Scan for the cell matching the given text and deliver its (x, y) coordinate at center. 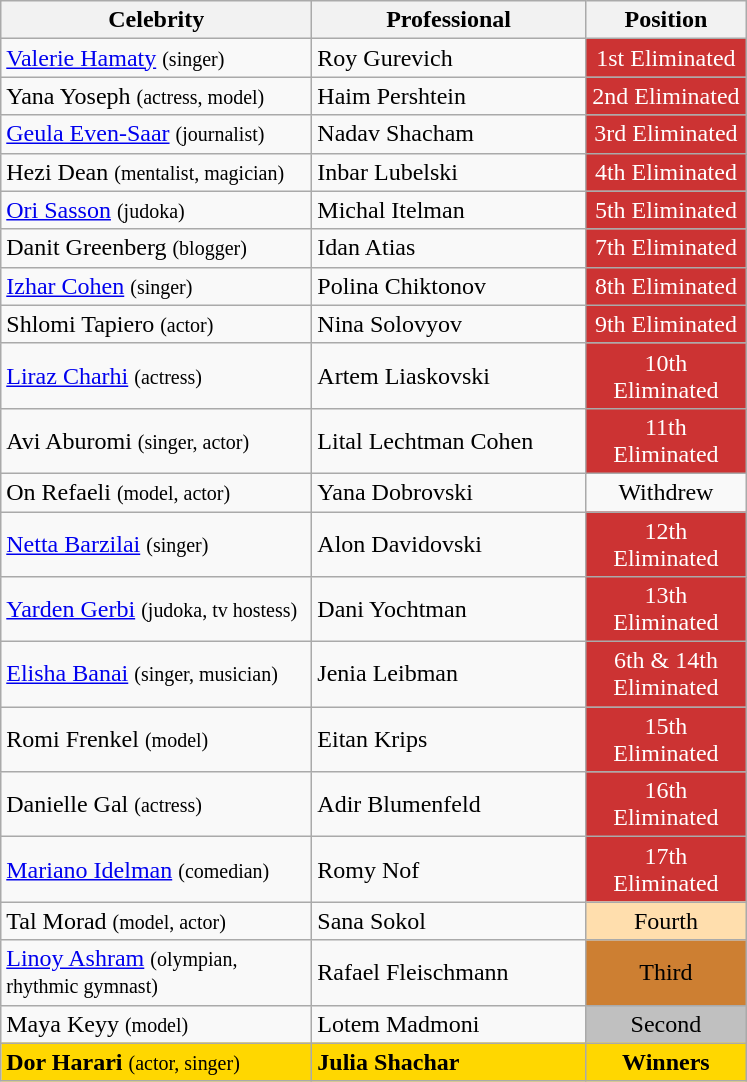
Celebrity (156, 20)
Julia Shachar (449, 1062)
16th Eliminated (666, 804)
Yarden Gerbi (judoka, tv hostess) (156, 610)
Rafael Fleischmann (449, 972)
Haim Pershtein (449, 96)
Dor Harari (actor, singer) (156, 1062)
8th Eliminated (666, 286)
Alon Davidovski (449, 544)
Yana Yoseph (actress, model) (156, 96)
10th Eliminated (666, 376)
On Refaeli (model, actor) (156, 492)
7th Eliminated (666, 248)
Polina Chiktonov (449, 286)
Izhar Cohen (singer) (156, 286)
Artem Liaskovski (449, 376)
12th Eliminated (666, 544)
Idan Atias (449, 248)
3rd Eliminated (666, 134)
Nina Solovyov (449, 324)
Romi Frenkel (model) (156, 740)
Fourth (666, 921)
Avi Aburomi (singer, actor) (156, 440)
Third (666, 972)
Geula Even-Saar (journalist) (156, 134)
Danielle Gal (actress) (156, 804)
Elisha Banai (singer, musician) (156, 674)
Valerie Hamaty (singer) (156, 58)
4th Eliminated (666, 172)
Withdrew (666, 492)
Yana Dobrovski (449, 492)
6th & 14th Eliminated (666, 674)
9th Eliminated (666, 324)
Second (666, 1024)
Mariano Idelman (comedian) (156, 870)
Maya Keyy (model) (156, 1024)
17th Eliminated (666, 870)
Shlomi Tapiero (actor) (156, 324)
2nd Eliminated (666, 96)
11th Eliminated (666, 440)
Michal Itelman (449, 210)
Tal Morad (model, actor) (156, 921)
Winners (666, 1062)
Hezi Dean (mentalist, magician) (156, 172)
Romy Nof (449, 870)
Roy Gurevich (449, 58)
15th Eliminated (666, 740)
Adir Blumenfeld (449, 804)
Dani Yochtman (449, 610)
Ori Sasson (judoka) (156, 210)
Nadav Shacham (449, 134)
5th Eliminated (666, 210)
Position (666, 20)
1st Eliminated (666, 58)
Inbar Lubelski (449, 172)
Liraz Charhi (actress) (156, 376)
Lital Lechtman Cohen (449, 440)
Sana Sokol (449, 921)
Linoy Ashram (olympian, rhythmic gymnast) (156, 972)
Lotem Madmoni (449, 1024)
Danit Greenberg (blogger) (156, 248)
Professional (449, 20)
Eitan Krips (449, 740)
Jenia Leibman (449, 674)
Netta Barzilai (singer) (156, 544)
13th Eliminated (666, 610)
